Pinpoint the cell where the given text exists, returning its (x, y) midpoint coordinate. 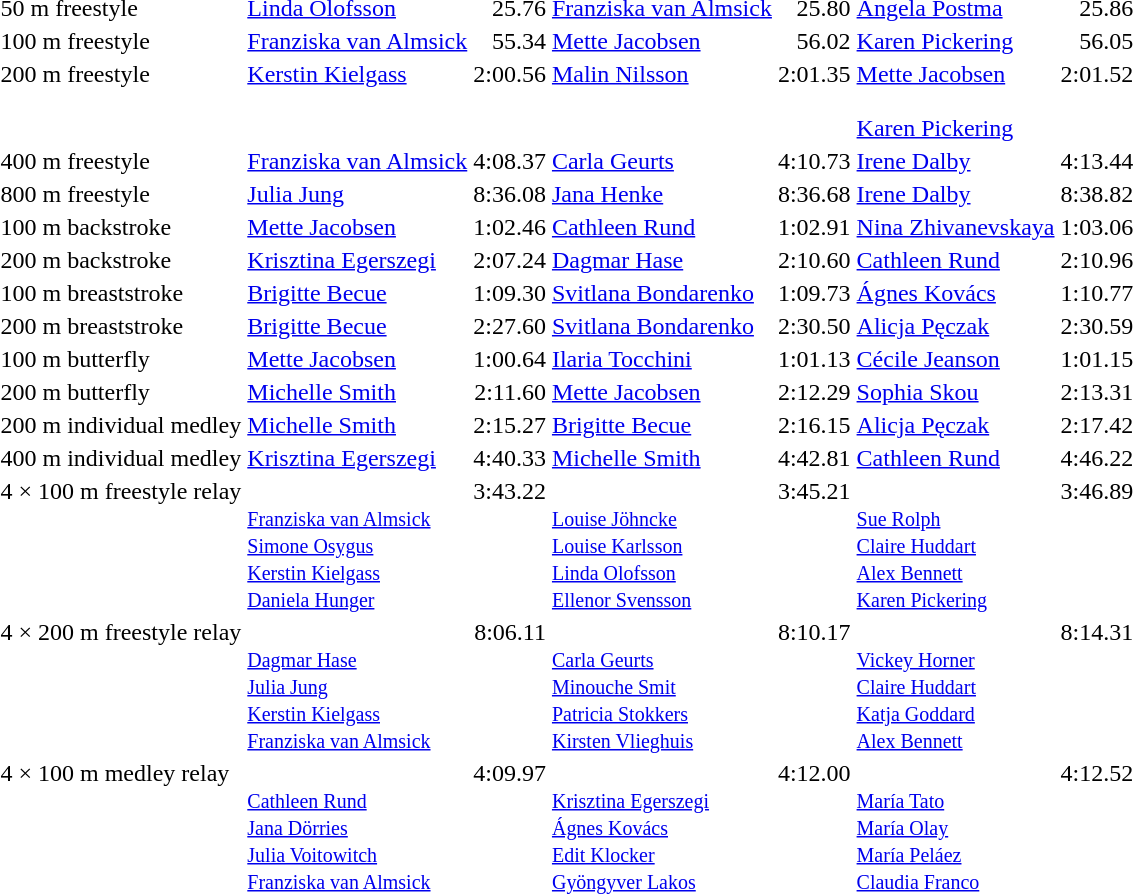
3:43.22 (510, 545)
Louise JöhnckeLouise KarlssonLinda OlofssonEllenor Svensson (662, 545)
Carla Geurts (662, 161)
1:00.64 (510, 359)
2:00.56 (510, 101)
2:16.15 (814, 425)
Cécile Jeanson (956, 359)
Julia Jung (358, 194)
Nina Zhivanevskaya (956, 227)
Vickey HornerClaire HuddartKatja GoddardAlex Bennett (956, 686)
8:36.08 (510, 194)
2:15.27 (510, 425)
1:02.46 (510, 227)
2:30.50 (814, 326)
3:45.21 (814, 545)
Sophia Skou (956, 392)
1:09.30 (510, 293)
8:10.17 (814, 686)
55.34 (510, 41)
8:36.68 (814, 194)
4:08.37 (510, 161)
Sue RolphClaire HuddartAlex BennettKaren Pickering (956, 545)
2:11.60 (510, 392)
Franziska van AlmsickSimone OsygusKerstin KielgassDaniela Hunger (358, 545)
2:01.35 (814, 101)
Malin Nilsson (662, 101)
Dagmar Hase (662, 260)
Dagmar HaseJulia JungKerstin KielgassFranziska van Almsick (358, 686)
1:01.13 (814, 359)
Jana Henke (662, 194)
2:07.24 (510, 260)
1:02.91 (814, 227)
56.02 (814, 41)
2:10.60 (814, 260)
2:27.60 (510, 326)
Mette JacobsenKaren Pickering (956, 101)
4:40.33 (510, 458)
Kerstin Kielgass (358, 101)
Ilaria Tocchini (662, 359)
2:12.29 (814, 392)
1:09.73 (814, 293)
Carla GeurtsMinouche SmitPatricia StokkersKirsten Vlieghuis (662, 686)
4:42.81 (814, 458)
Karen Pickering (956, 41)
Ágnes Kovács (956, 293)
4:10.73 (814, 161)
8:06.11 (510, 686)
